Scan for the cell matching the given text and deliver its [x, y] coordinate at center. 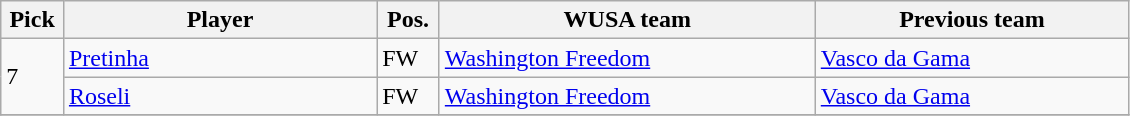
Previous team [972, 20]
Player [220, 20]
Pick [32, 20]
WUSA team [627, 20]
Roseli [220, 96]
7 [32, 77]
Pretinha [220, 58]
Pos. [408, 20]
